Find where the given text appears and provide that cell's center as [x, y] coordinate. 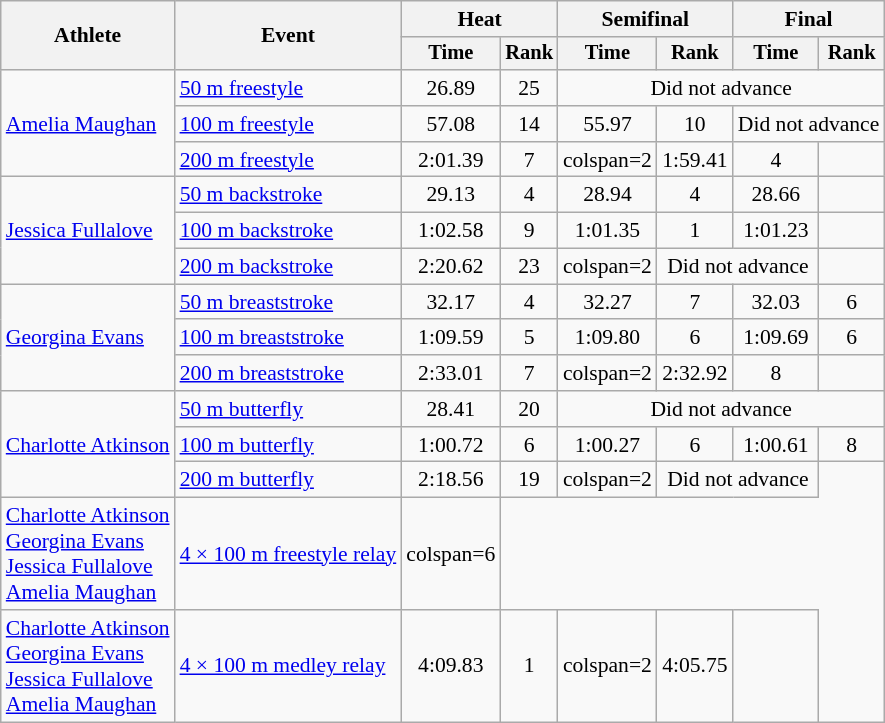
Event [288, 36]
32.17 [450, 302]
1:00.27 [608, 445]
colspan=6 [450, 554]
200 m backstroke [288, 267]
1:09.69 [776, 338]
100 m freestyle [288, 124]
55.97 [608, 124]
200 m butterfly [288, 480]
Jessica Fullalove [88, 230]
Heat [480, 19]
2:33.01 [450, 373]
1:00.61 [776, 445]
50 m butterfly [288, 409]
Athlete [88, 36]
23 [529, 267]
1:59.41 [695, 160]
Amelia Maughan [88, 124]
2:20.62 [450, 267]
26.89 [450, 88]
9 [529, 231]
1:00.72 [450, 445]
57.08 [450, 124]
32.03 [776, 302]
100 m backstroke [288, 231]
14 [529, 124]
200 m freestyle [288, 160]
100 m breaststroke [288, 338]
4:09.83 [450, 666]
2:01.39 [450, 160]
4:05.75 [695, 666]
4 × 100 m medley relay [288, 666]
100 m butterfly [288, 445]
1:02.58 [450, 231]
1:01.23 [776, 231]
28.41 [450, 409]
50 m freestyle [288, 88]
Final [809, 19]
Semifinal [646, 19]
10 [695, 124]
Georgina Evans [88, 338]
1:01.35 [608, 231]
5 [529, 338]
50 m breaststroke [288, 302]
28.66 [776, 195]
1:09.59 [450, 338]
4 × 100 m freestyle relay [288, 554]
200 m breaststroke [288, 373]
2:18.56 [450, 480]
20 [529, 409]
28.94 [608, 195]
1:09.80 [608, 338]
50 m backstroke [288, 195]
2:32.92 [695, 373]
Charlotte Atkinson [88, 444]
19 [529, 480]
32.27 [608, 302]
25 [529, 88]
29.13 [450, 195]
